Return the [X, Y] coordinate for the center point of the cell that contains the specified text.  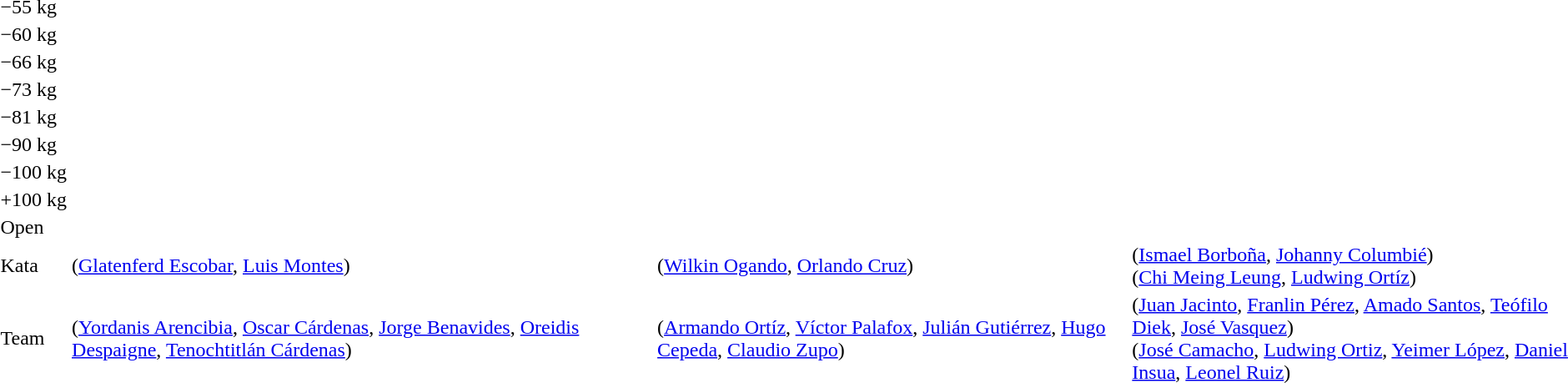
(Wilkin Ogando, Orlando Cruz) [892, 265]
(Glatenferd Escobar, Luis Montes) [362, 265]
